Determine the (x, y) coordinate at the center of the cell enclosing the given text.  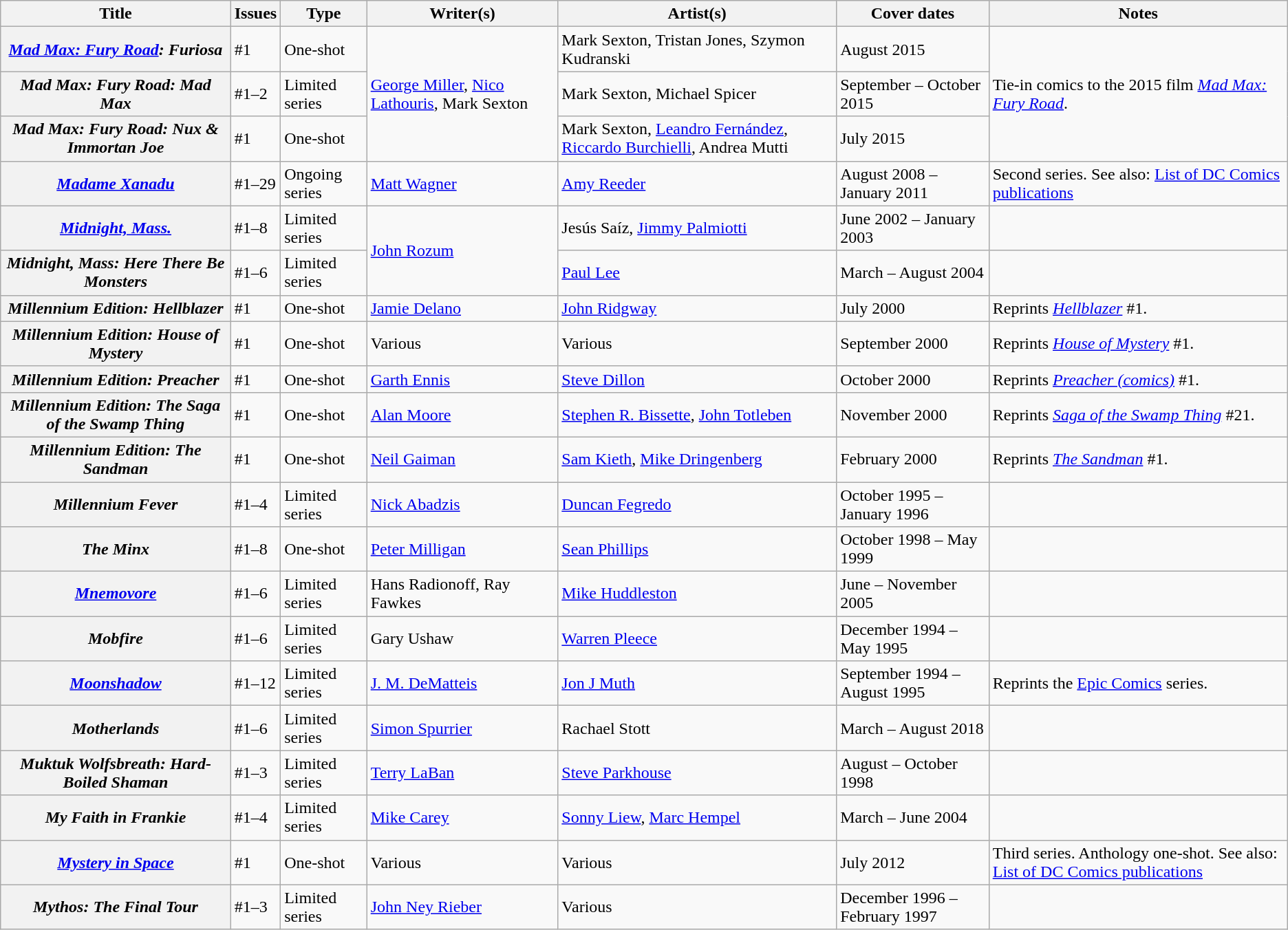
Steve Parkhouse (698, 773)
June 2002 – January 2003 (913, 228)
October 1995 – January 1996 (913, 504)
Nick Abadzis (462, 504)
Mystery in Space (116, 863)
December 1994 – May 1995 (913, 638)
October 2000 (913, 379)
Sam Kieth, Mike Dringenberg (698, 459)
Millennium Edition: The Saga of the Swamp Thing (116, 414)
#1–2 (255, 94)
Warren Pleece (698, 638)
Moonshadow (116, 684)
March – June 2004 (913, 817)
July 2015 (913, 139)
Type (324, 14)
J. M. DeMatteis (462, 684)
Issues (255, 14)
Mark Sexton, Leandro Fernández, Riccardo Burchielli, Andrea Mutti (698, 139)
August 2008 – January 2011 (913, 183)
Millennium Fever (116, 504)
Terry LaBan (462, 773)
Sonny Liew, Marc Hempel (698, 817)
Muktuk Wolfsbreath: Hard-Boiled Shaman (116, 773)
Reprints Hellblazer #1. (1138, 308)
Title (116, 14)
Midnight, Mass. (116, 228)
Mnemovore (116, 594)
Reprints Preacher (comics) #1. (1138, 379)
John Rozum (462, 250)
Third series. Anthology one-shot. See also: List of DC Comics publications (1138, 863)
September 1994 – August 1995 (913, 684)
Mike Huddleston (698, 594)
John Ridgway (698, 308)
Jesús Saíz, Jimmy Palmiotti (698, 228)
Millennium Edition: Preacher (116, 379)
Millennium Edition: House of Mystery (116, 344)
Jon J Muth (698, 684)
Stephen R. Bissette, John Totleben (698, 414)
Gary Ushaw (462, 638)
July 2012 (913, 863)
July 2000 (913, 308)
October 1998 – May 1999 (913, 549)
Mobfire (116, 638)
The Minx (116, 549)
September 2000 (913, 344)
Writer(s) (462, 14)
Jamie Delano (462, 308)
September – October 2015 (913, 94)
Steve Dillon (698, 379)
Mad Max: Fury Road: Mad Max (116, 94)
Mad Max: Fury Road: Nux & Immortan Joe (116, 139)
March – August 2004 (913, 272)
Tie-in comics to the 2015 film Mad Max: Fury Road. (1138, 94)
John Ney Rieber (462, 907)
Notes (1138, 14)
Mad Max: Fury Road: Furiosa (116, 50)
Mark Sexton, Michael Spicer (698, 94)
Midnight, Mass: Here There Be Monsters (116, 272)
George Miller, Nico Lathouris, Mark Sexton (462, 94)
August – October 1998 (913, 773)
Amy Reeder (698, 183)
Reprints House of Mystery #1. (1138, 344)
November 2000 (913, 414)
Reprints the Epic Comics series. (1138, 684)
Garth Ennis (462, 379)
Alan Moore (462, 414)
My Faith in Frankie (116, 817)
Sean Phillips (698, 549)
Cover dates (913, 14)
Reprints Saga of the Swamp Thing #21. (1138, 414)
Second series. See also: List of DC Comics publications (1138, 183)
Mark Sexton, Tristan Jones, Szymon Kudranski (698, 50)
Reprints The Sandman #1. (1138, 459)
Rachael Stott (698, 728)
February 2000 (913, 459)
Ongoing series (324, 183)
#1–12 (255, 684)
Duncan Fegredo (698, 504)
Paul Lee (698, 272)
Millennium Edition: The Sandman (116, 459)
Neil Gaiman (462, 459)
Matt Wagner (462, 183)
March – August 2018 (913, 728)
June – November 2005 (913, 594)
Motherlands (116, 728)
#1–29 (255, 183)
Artist(s) (698, 14)
Hans Radionoff, Ray Fawkes (462, 594)
Peter Milligan (462, 549)
Mike Carey (462, 817)
Simon Spurrier (462, 728)
Millennium Edition: Hellblazer (116, 308)
August 2015 (913, 50)
December 1996 – February 1997 (913, 907)
Madame Xanadu (116, 183)
Mythos: The Final Tour (116, 907)
